Find where the given text appears and provide that cell's center as (X, Y) coordinate. 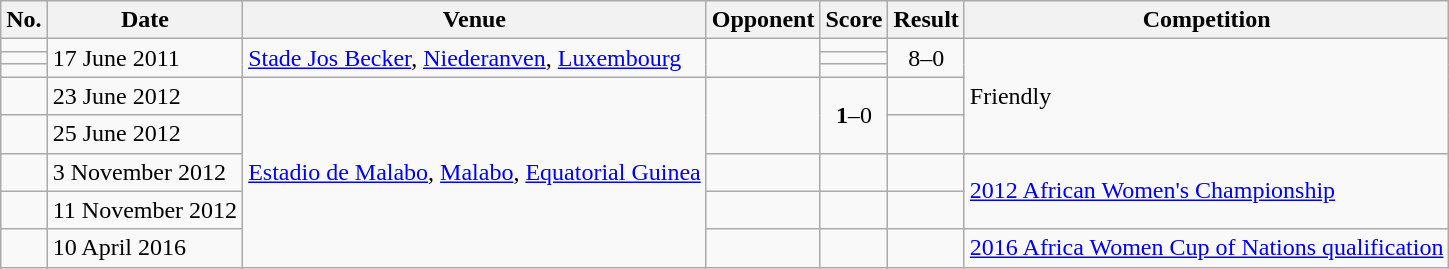
No. (24, 20)
Friendly (1206, 96)
Estadio de Malabo, Malabo, Equatorial Guinea (475, 172)
2016 Africa Women Cup of Nations qualification (1206, 248)
Opponent (763, 20)
Stade Jos Becker, Niederanven, Luxembourg (475, 58)
10 April 2016 (144, 248)
8–0 (926, 58)
17 June 2011 (144, 58)
25 June 2012 (144, 134)
Result (926, 20)
23 June 2012 (144, 96)
1–0 (854, 115)
Venue (475, 20)
2012 African Women's Championship (1206, 191)
3 November 2012 (144, 172)
Date (144, 20)
Score (854, 20)
11 November 2012 (144, 210)
Competition (1206, 20)
